Pinpoint the cell where the given text exists, returning its [X, Y] midpoint coordinate. 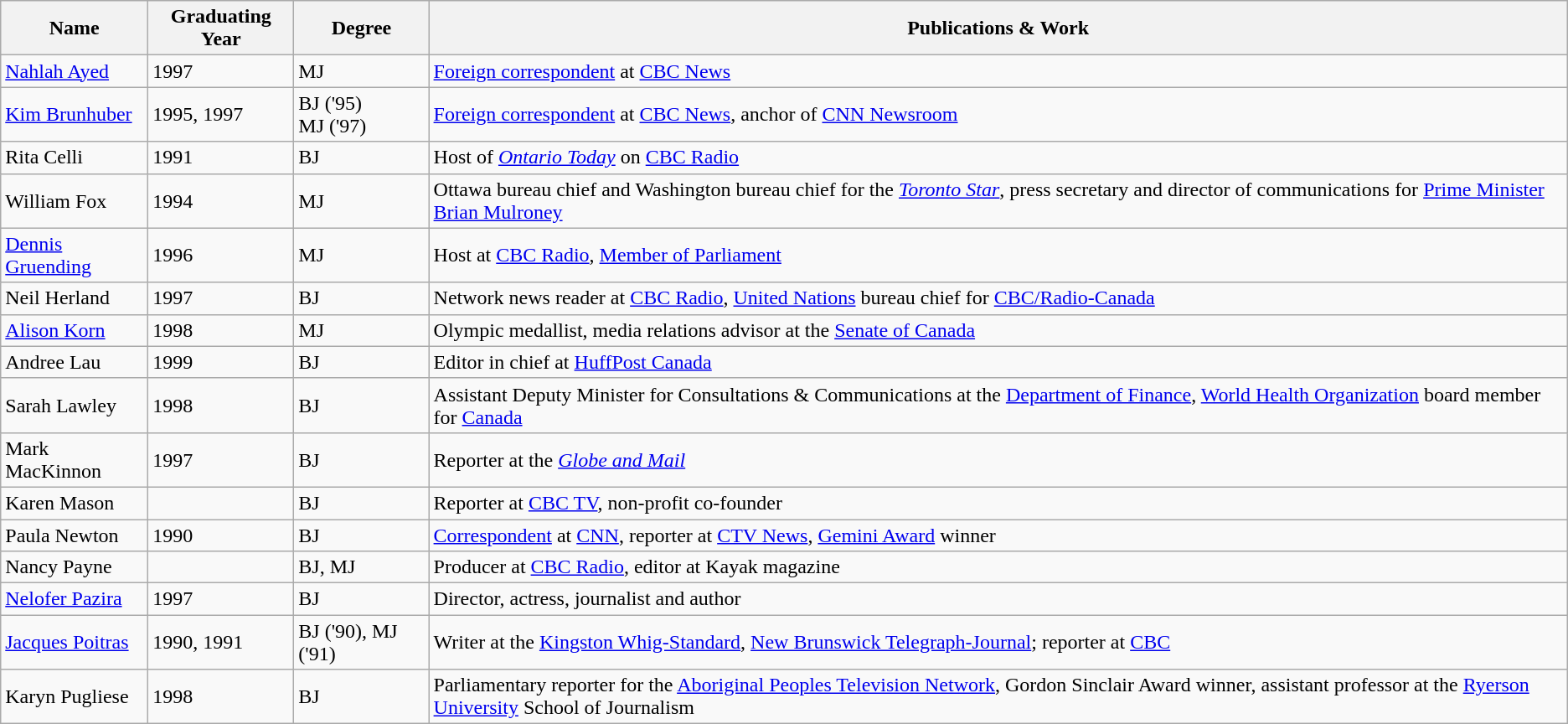
Network news reader at CBC Radio, United Nations bureau chief for CBC/Radio-Canada [998, 298]
Host of Ontario Today on CBC Radio [998, 158]
Foreign correspondent at CBC News, anchor of CNN Newsroom [998, 114]
Karen Mason [75, 503]
Producer at CBC Radio, editor at Kayak magazine [998, 567]
Rita Celli [75, 158]
Jacques Poitras [75, 642]
Degree [362, 28]
Neil Herland [75, 298]
1999 [221, 362]
Paula Newton [75, 535]
Reporter at CBC TV, non-profit co-founder [998, 503]
Reporter at the Globe and Mail [998, 459]
Graduating Year [221, 28]
Editor in chief at HuffPost Canada [998, 362]
BJ, MJ [362, 567]
Foreign correspondent at CBC News [998, 71]
Nelofer Pazira [75, 599]
Host at CBC Radio, Member of Parliament [998, 255]
Andree Lau [75, 362]
Sarah Lawley [75, 406]
Alison Korn [75, 330]
1990 [221, 535]
Assistant Deputy Minister for Consultations & Communications at the Department of Finance, World Health Organization board member for Canada [998, 406]
Karyn Pugliese [75, 697]
Kim Brunhuber [75, 114]
William Fox [75, 201]
1994 [221, 201]
Writer at the Kingston Whig-Standard, New Brunswick Telegraph-Journal; reporter at CBC [998, 642]
1991 [221, 158]
1990, 1991 [221, 642]
Director, actress, journalist and author [998, 599]
Dennis Gruending [75, 255]
Correspondent at CNN, reporter at CTV News, Gemini Award winner [998, 535]
Publications & Work [998, 28]
BJ ('90), MJ ('91) [362, 642]
Olympic medallist, media relations advisor at the Senate of Canada [998, 330]
1995, 1997 [221, 114]
BJ ('95)MJ ('97) [362, 114]
Nahlah Ayed [75, 71]
1996 [221, 255]
Name [75, 28]
Mark MacKinnon [75, 459]
Nancy Payne [75, 567]
